Scan for the cell matching the given text and deliver its [X, Y] coordinate at center. 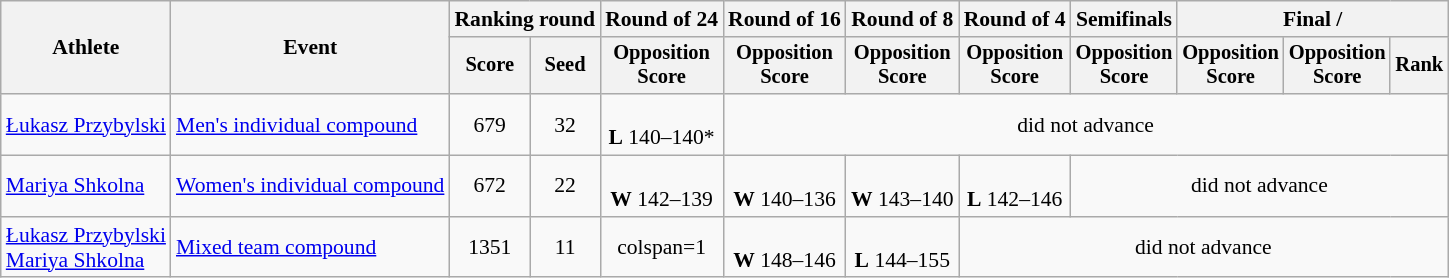
L 144–155 [902, 248]
Athlete [86, 48]
Round of 4 [1015, 19]
W 140–136 [784, 186]
Mariya Shkolna [86, 186]
1351 [490, 248]
Men's individual compound [310, 124]
Ranking round [524, 19]
Łukasz PrzybylskiMariya Shkolna [86, 248]
22 [565, 186]
Score [490, 66]
Women's individual compound [310, 186]
W 142–139 [662, 186]
32 [565, 124]
W 143–140 [902, 186]
Seed [565, 66]
Rank [1419, 66]
L 140–140* [662, 124]
Łukasz Przybylski [86, 124]
672 [490, 186]
Round of 24 [662, 19]
679 [490, 124]
L 142–146 [1015, 186]
W 148–146 [784, 248]
Round of 16 [784, 19]
11 [565, 248]
Round of 8 [902, 19]
Event [310, 48]
Semifinals [1124, 19]
Mixed team compound [310, 248]
colspan=1 [662, 248]
Final / [1312, 19]
